Find where the given text appears and provide that cell's center as [X, Y] coordinate. 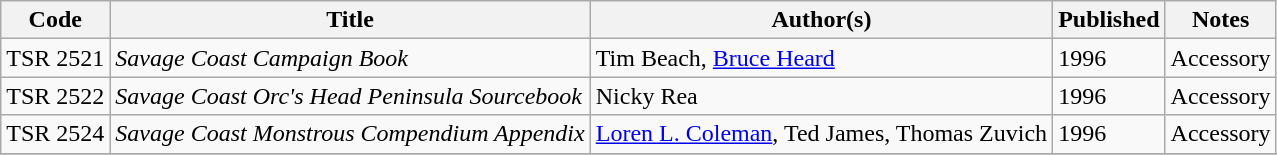
Loren L. Coleman, Ted James, Thomas Zuvich [821, 134]
Nicky Rea [821, 96]
Savage Coast Monstrous Compendium Appendix [350, 134]
Tim Beach, Bruce Heard [821, 58]
Code [56, 20]
TSR 2521 [56, 58]
Title [350, 20]
TSR 2522 [56, 96]
Savage Coast Campaign Book [350, 58]
Savage Coast Orc's Head Peninsula Sourcebook [350, 96]
Published [1109, 20]
TSR 2524 [56, 134]
Notes [1220, 20]
Author(s) [821, 20]
